Capture the cell that displays the provided text and extract its (X, Y) central coordinate. 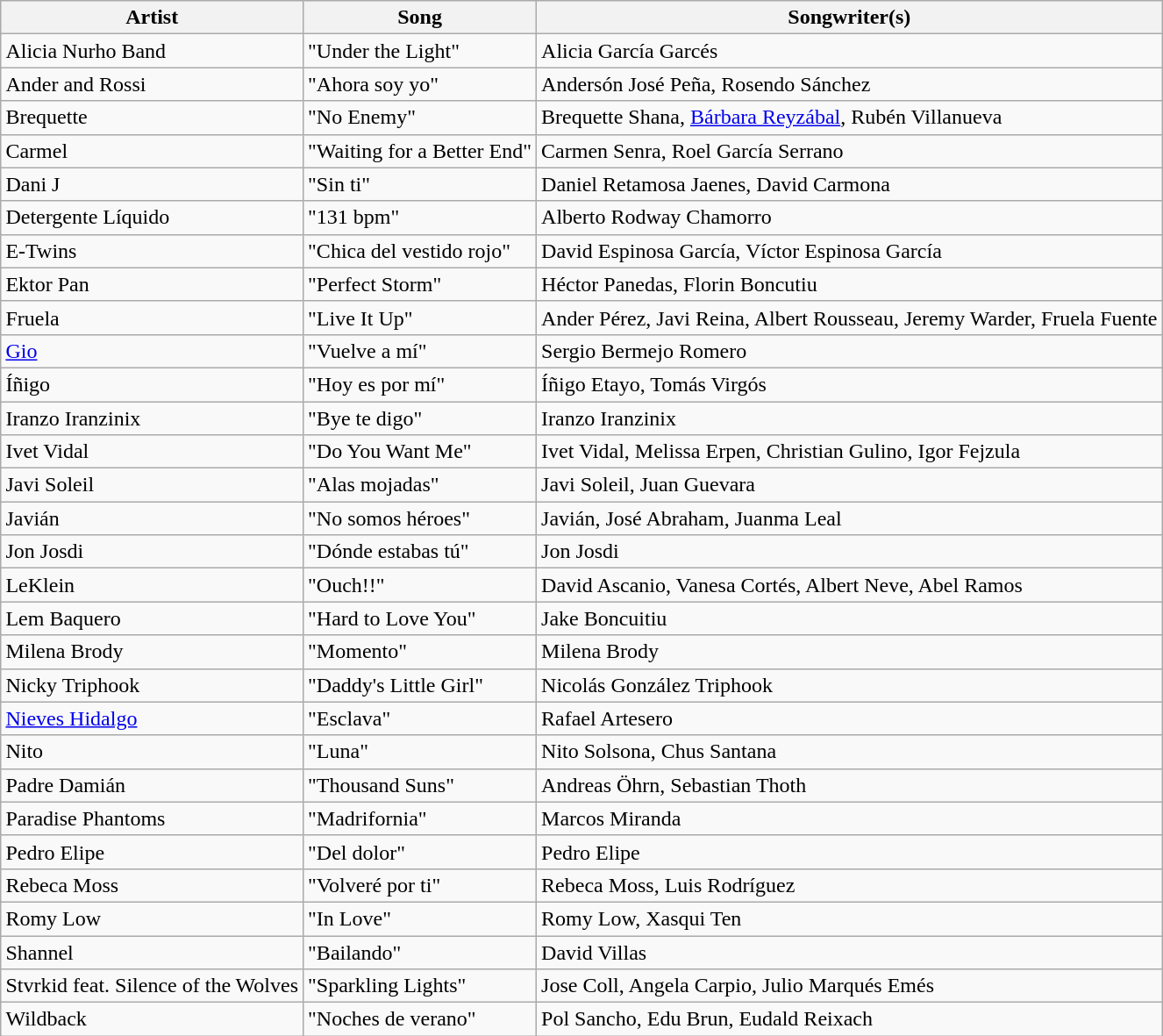
Sergio Bermejo Romero (850, 351)
Stvrkid feat. Silence of the Wolves (153, 986)
Ivet Vidal (153, 452)
Romy Low, Xasqui Ten (850, 918)
Nito (153, 752)
"Bailando" (420, 952)
"Daddy's Little Girl" (420, 685)
Alberto Rodway Chamorro (850, 218)
"Madrifornia" (420, 818)
"131 bpm" (420, 218)
Lem Baquero (153, 618)
"No somos héroes" (420, 518)
Rebeca Moss (153, 885)
"Sin ti" (420, 184)
Íñigo Etayo, Tomás Virgós (850, 384)
Jake Boncuitiu (850, 618)
Artist (153, 18)
"Ouch!!" (420, 585)
"Ahora soy yo" (420, 84)
"No Enemy" (420, 118)
Romy Low (153, 918)
Íñigo (153, 384)
Brequette (153, 118)
Brequette Shana, Bárbara Reyzábal, Rubén Villanueva (850, 118)
Javián, José Abraham, Juanma Leal (850, 518)
"Esclava" (420, 718)
"Thousand Suns" (420, 785)
Ander Pérez, Javi Reina, Albert Rousseau, Jeremy Warder, Fruela Fuente (850, 318)
"Alas mojadas" (420, 485)
Andreas Öhrn, Sebastian Thoth (850, 785)
E-Twins (153, 251)
Shannel (153, 952)
Padre Damián (153, 785)
"Waiting for a Better End" (420, 151)
Javi Soleil (153, 485)
"Dónde estabas tú" (420, 552)
Wildback (153, 1019)
Nicolás González Triphook (850, 685)
"Perfect Storm" (420, 284)
David Villas (850, 952)
Alicia García Garcés (850, 51)
Héctor Panedas, Florin Boncutiu (850, 284)
Andersón José Peña, Rosendo Sánchez (850, 84)
Pol Sancho, Edu Brun, Eudald Reixach (850, 1019)
"Del dolor" (420, 852)
Javián (153, 518)
Ivet Vidal, Melissa Erpen, Christian Gulino, Igor Fejzula (850, 452)
"Under the Light" (420, 51)
"Hard to Love You" (420, 618)
David Ascanio, Vanesa Cortés, Albert Neve, Abel Ramos (850, 585)
Paradise Phantoms (153, 818)
Detergente Líquido (153, 218)
Rafael Artesero (850, 718)
Nieves Hidalgo (153, 718)
Alicia Nurho Band (153, 51)
"Live It Up" (420, 318)
David Espinosa García, Víctor Espinosa García (850, 251)
"Sparkling Lights" (420, 986)
Carmen Senra, Roel García Serrano (850, 151)
Javi Soleil, Juan Guevara (850, 485)
Daniel Retamosa Jaenes, David Carmona (850, 184)
"Luna" (420, 752)
"Momento" (420, 652)
Dani J (153, 184)
"Noches de verano" (420, 1019)
"Chica del vestido rojo" (420, 251)
Ander and Rossi (153, 84)
Carmel (153, 151)
"Hoy es por mí" (420, 384)
Song (420, 18)
Nito Solsona, Chus Santana (850, 752)
Ektor Pan (153, 284)
"Bye te digo" (420, 418)
"Do You Want Me" (420, 452)
Songwriter(s) (850, 18)
Nicky Triphook (153, 685)
"In Love" (420, 918)
"Volveré por ti" (420, 885)
Marcos Miranda (850, 818)
Gio (153, 351)
Fruela (153, 318)
LeKlein (153, 585)
Rebeca Moss, Luis Rodríguez (850, 885)
Jose Coll, Angela Carpio, Julio Marqués Emés (850, 986)
"Vuelve a mí" (420, 351)
